Pinpoint the cell where the given text exists, returning its (x, y) midpoint coordinate. 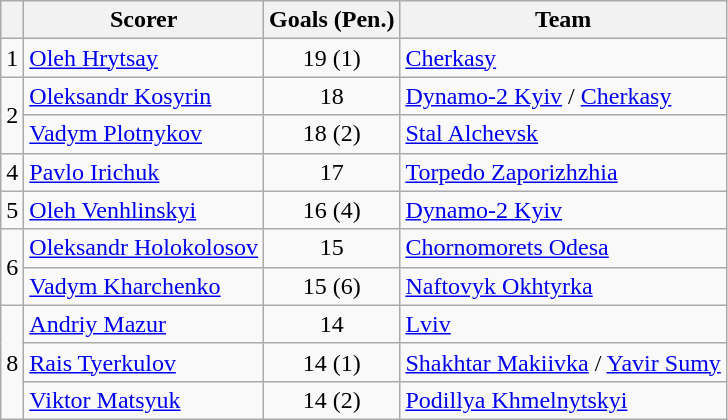
Dynamo-2 Kyiv / Cherkasy (563, 96)
2 (12, 115)
Dynamo-2 Kyiv (563, 210)
Rais Tyerkulov (144, 362)
4 (12, 172)
1 (12, 58)
Cherkasy (563, 58)
Naftovyk Okhtyrka (563, 286)
14 (1) (332, 362)
Oleksandr Holokolosov (144, 248)
18 (2) (332, 134)
8 (12, 362)
Torpedo Zaporizhzhia (563, 172)
Lviv (563, 324)
Vadym Kharchenko (144, 286)
19 (1) (332, 58)
14 (332, 324)
15 (332, 248)
Oleksandr Kosyrin (144, 96)
Podillya Khmelnytskyi (563, 400)
Viktor Matsyuk (144, 400)
Chornomorets Odesa (563, 248)
Oleh Hrytsay (144, 58)
Andriy Mazur (144, 324)
18 (332, 96)
Goals (Pen.) (332, 20)
Scorer (144, 20)
Vadym Plotnykov (144, 134)
Shakhtar Makiivka / Yavir Sumy (563, 362)
Oleh Venhlinskyi (144, 210)
6 (12, 267)
14 (2) (332, 400)
Pavlo Irichuk (144, 172)
Stal Alchevsk (563, 134)
Team (563, 20)
17 (332, 172)
16 (4) (332, 210)
15 (6) (332, 286)
5 (12, 210)
